Capture the cell that displays the provided text and extract its [X, Y] central coordinate. 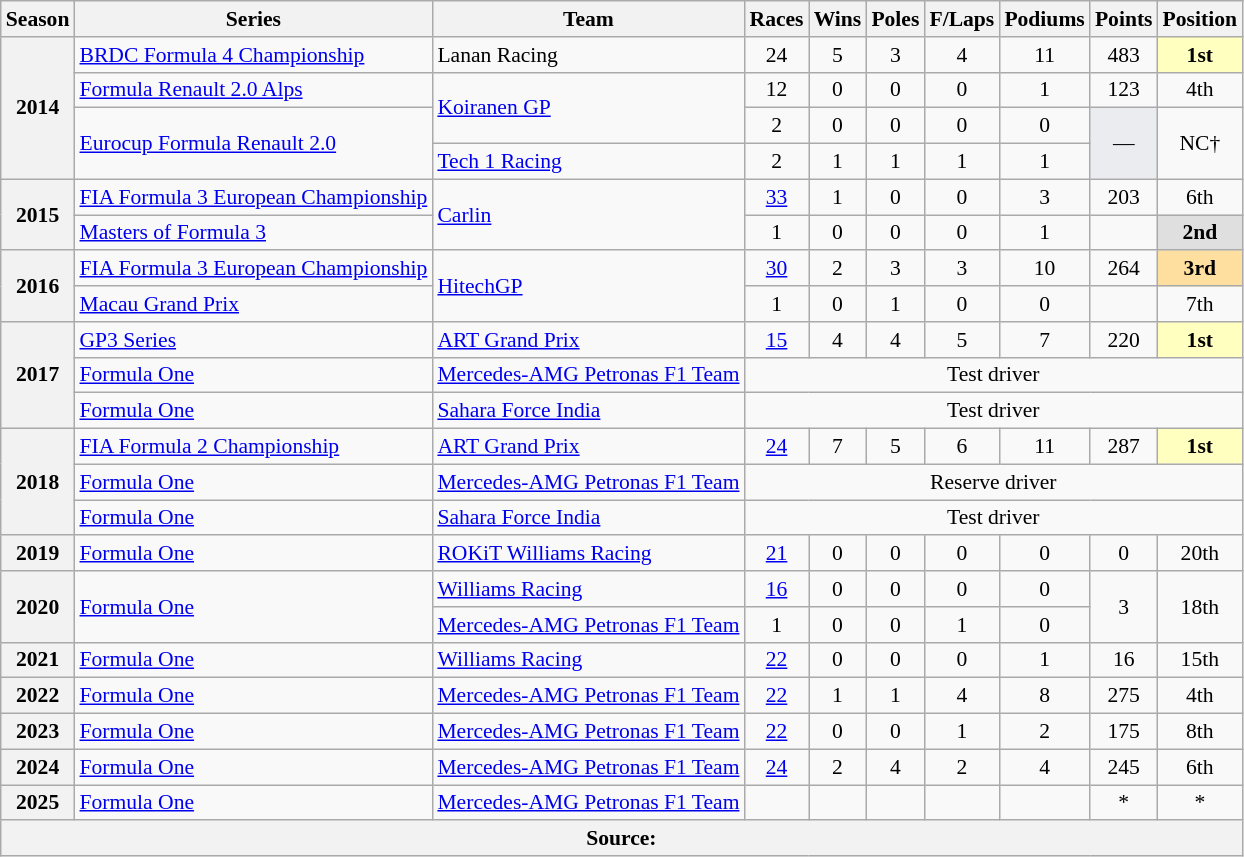
Masters of Formula 3 [253, 233]
2023 [38, 732]
203 [1124, 197]
2022 [38, 696]
Wins [838, 19]
12 [777, 90]
7th [1200, 304]
NC† [1200, 144]
Koiranen GP [588, 108]
Races [777, 19]
Reserve driver [994, 482]
287 [1124, 447]
2020 [38, 606]
Macau Grand Prix [253, 304]
10 [1044, 269]
— [1124, 144]
2021 [38, 660]
175 [1124, 732]
2nd [1200, 233]
2019 [38, 554]
Series [253, 19]
2017 [38, 376]
3rd [1200, 269]
15 [777, 340]
2015 [38, 214]
ROKiT Williams Racing [588, 554]
264 [1124, 269]
Team [588, 19]
21 [777, 554]
15th [1200, 660]
220 [1124, 340]
8 [1044, 696]
2024 [38, 767]
Source: [622, 839]
2016 [38, 286]
F/Laps [962, 19]
Podiums [1044, 19]
Lanan Racing [588, 55]
33 [777, 197]
Points [1124, 19]
Carlin [588, 214]
HitechGP [588, 286]
275 [1124, 696]
123 [1124, 90]
GP3 Series [253, 340]
2025 [38, 803]
6 [962, 447]
8th [1200, 732]
FIA Formula 2 Championship [253, 447]
20th [1200, 554]
245 [1124, 767]
2018 [38, 482]
30 [777, 269]
Poles [895, 19]
BRDC Formula 4 Championship [253, 55]
Position [1200, 19]
Formula Renault 2.0 Alps [253, 90]
483 [1124, 55]
18th [1200, 606]
Season [38, 19]
Tech 1 Racing [588, 162]
Eurocup Formula Renault 2.0 [253, 144]
2014 [38, 108]
